Find where the given text appears and provide that cell's center as [x, y] coordinate. 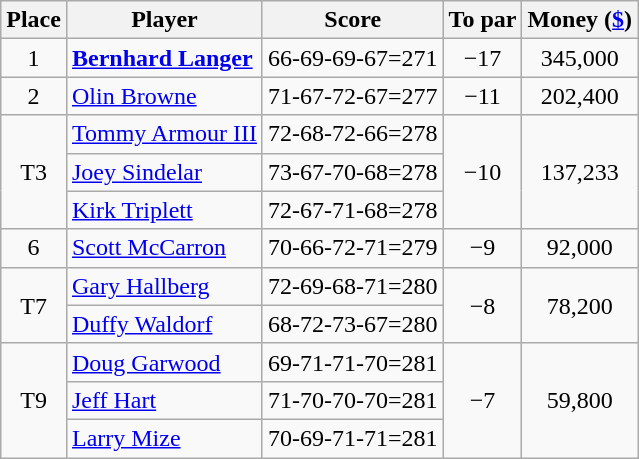
71-67-72-67=277 [352, 96]
345,000 [580, 58]
Kirk Triplett [164, 210]
70-69-71-71=281 [352, 438]
70-66-72-71=279 [352, 248]
Duffy Waldorf [164, 324]
202,400 [580, 96]
69-71-71-70=281 [352, 362]
T7 [34, 305]
137,233 [580, 172]
Player [164, 20]
78,200 [580, 305]
Gary Hallberg [164, 286]
72-69-68-71=280 [352, 286]
−11 [482, 96]
71-70-70-70=281 [352, 400]
6 [34, 248]
1 [34, 58]
−17 [482, 58]
Score [352, 20]
68-72-73-67=280 [352, 324]
Doug Garwood [164, 362]
Scott McCarron [164, 248]
2 [34, 96]
T9 [34, 400]
Place [34, 20]
Tommy Armour III [164, 134]
Money ($) [580, 20]
−8 [482, 305]
73-67-70-68=278 [352, 172]
Jeff Hart [164, 400]
To par [482, 20]
−7 [482, 400]
Larry Mize [164, 438]
−9 [482, 248]
92,000 [580, 248]
−10 [482, 172]
T3 [34, 172]
Joey Sindelar [164, 172]
59,800 [580, 400]
72-67-71-68=278 [352, 210]
66-69-69-67=271 [352, 58]
Olin Browne [164, 96]
72-68-72-66=278 [352, 134]
Bernhard Langer [164, 58]
